Detect which cell encompasses the target text, then output its [x, y] center coordinate. 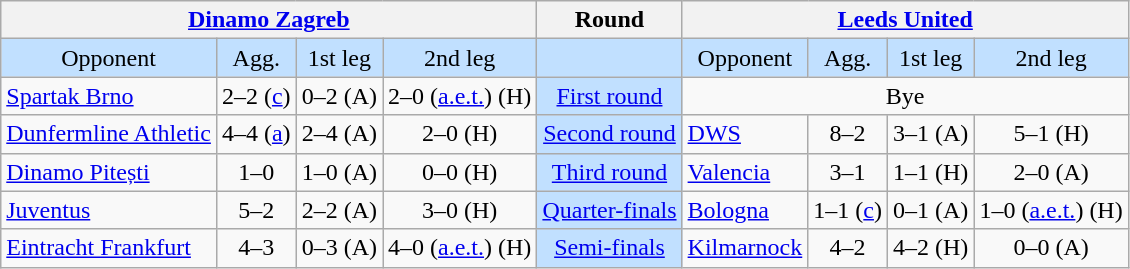
8–2 [848, 134]
Quarter-finals [610, 210]
1–0 (A) [339, 172]
4–2 [848, 248]
3–1 [848, 172]
0–2 (A) [339, 96]
0–0 (H) [460, 172]
2–0 (H) [460, 134]
Second round [610, 134]
Leeds United [905, 20]
5–1 (H) [1051, 134]
1–1 (H) [930, 172]
1–0 (a.e.t.) (H) [1051, 210]
1–1 (c) [848, 210]
4–3 [256, 248]
First round [610, 96]
3–0 (H) [460, 210]
Bologna [745, 210]
5–2 [256, 210]
DWS [745, 134]
Dinamo Zagreb [269, 20]
Eintracht Frankfurt [109, 248]
Third round [610, 172]
3–1 (A) [930, 134]
2–2 (A) [339, 210]
Bye [905, 96]
4–0 (a.e.t.) (H) [460, 248]
Kilmarnock [745, 248]
2–4 (A) [339, 134]
1–0 [256, 172]
2–0 (A) [1051, 172]
Dinamo Pitești [109, 172]
Spartak Brno [109, 96]
Valencia [745, 172]
2–2 (c) [256, 96]
0–0 (A) [1051, 248]
0–1 (A) [930, 210]
Juventus [109, 210]
Round [610, 20]
4–4 (a) [256, 134]
Dunfermline Athletic [109, 134]
2–0 (a.e.t.) (H) [460, 96]
Semi-finals [610, 248]
4–2 (H) [930, 248]
0–3 (A) [339, 248]
